Detect which cell encompasses the target text, then output its [x, y] center coordinate. 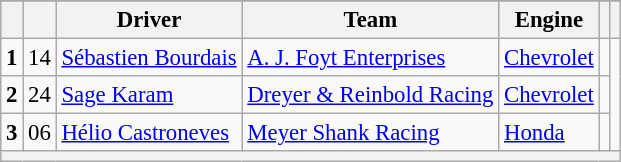
Engine [549, 20]
2 [12, 95]
1 [12, 58]
06 [40, 133]
A. J. Foyt Enterprises [370, 58]
14 [40, 58]
Honda [549, 133]
Hélio Castroneves [149, 133]
3 [12, 133]
24 [40, 95]
Driver [149, 20]
Meyer Shank Racing [370, 133]
Sébastien Bourdais [149, 58]
Dreyer & Reinbold Racing [370, 95]
Team [370, 20]
Sage Karam [149, 95]
